Return the [X, Y] coordinate for the center point of the cell that contains the specified text.  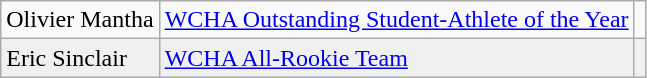
WCHA Outstanding Student-Athlete of the Year [396, 20]
Eric Sinclair [80, 58]
Olivier Mantha [80, 20]
WCHA All-Rookie Team [396, 58]
